Provide the [x, y] coordinate of the cell's center where the given text is located.  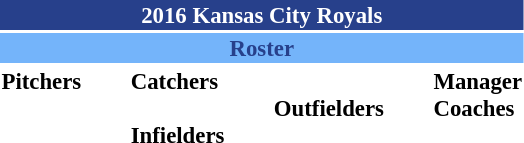
2016 Kansas City Royals [262, 15]
Roster [262, 48]
